Capture the cell that displays the provided text and extract its (X, Y) central coordinate. 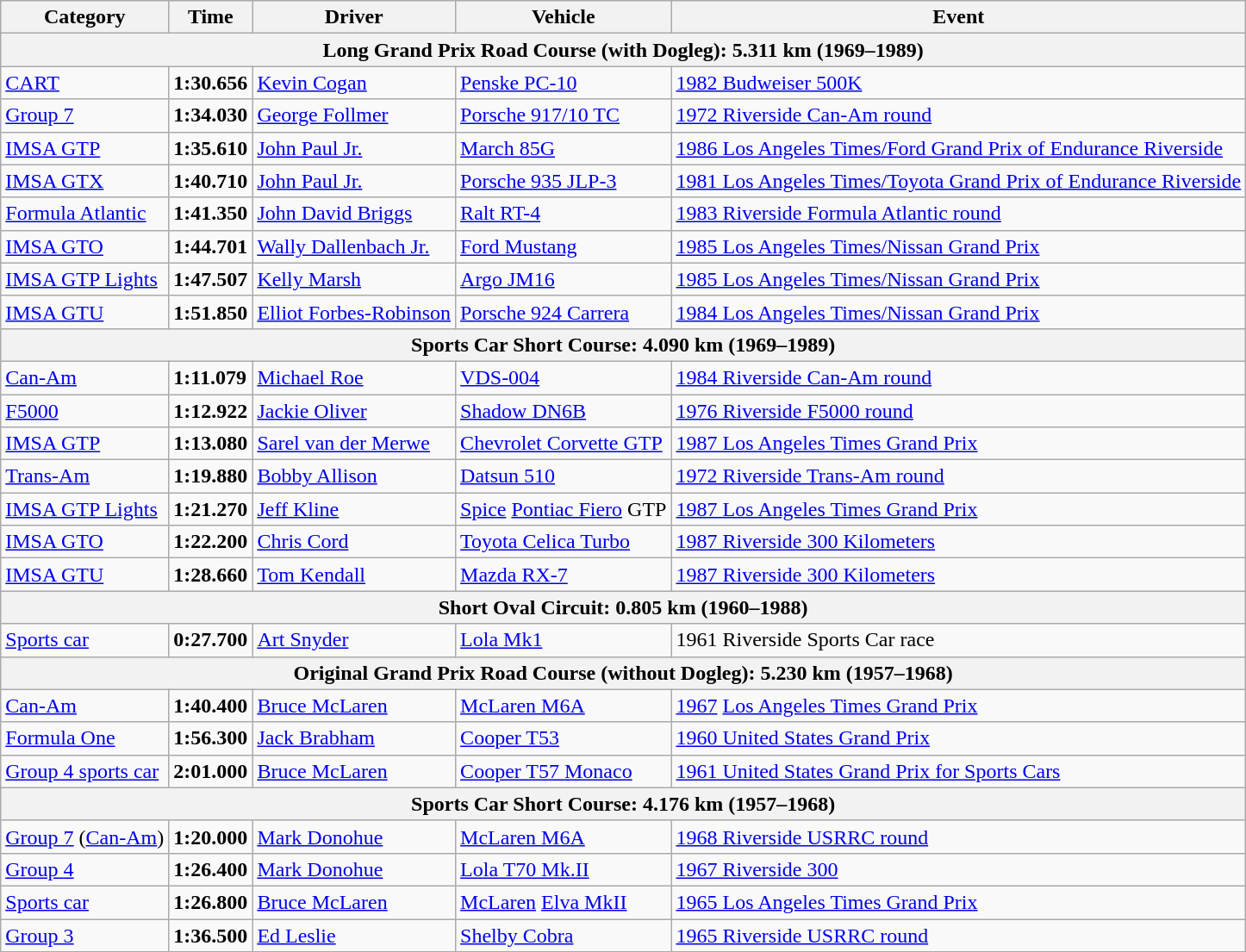
1:41.350 (210, 214)
Jackie Oliver (354, 411)
1983 Riverside Formula Atlantic round (958, 214)
1:56.300 (210, 738)
Bobby Allison (354, 476)
1:26.400 (210, 869)
1:35.610 (210, 148)
Original Grand Prix Road Course (without Dogleg): 5.230 km (1957–1968) (624, 673)
Group 7 (Can-Am) (84, 837)
2:01.000 (210, 771)
Group 7 (84, 115)
Category (84, 17)
1965 Riverside USRRC round (958, 935)
George Follmer (354, 115)
March 85G (564, 148)
Ford Mustang (564, 246)
Group 4 sports car (84, 771)
1981 Los Angeles Times/Toyota Grand Prix of Endurance Riverside (958, 181)
F5000 (84, 411)
Spice Pontiac Fiero GTP (564, 509)
1982 Budweiser 500K (958, 83)
Shadow DN6B (564, 411)
1972 Riverside Can-Am round (958, 115)
Lola T70 Mk.II (564, 869)
1986 Los Angeles Times/Ford Grand Prix of Endurance Riverside (958, 148)
Toyota Celica Turbo (564, 542)
Ed Leslie (354, 935)
Jeff Kline (354, 509)
Group 3 (84, 935)
1:40.400 (210, 706)
Porsche 917/10 TC (564, 115)
1967 Los Angeles Times Grand Prix (958, 706)
1960 United States Grand Prix (958, 738)
1972 Riverside Trans-Am round (958, 476)
Datsun 510 (564, 476)
Sports Car Short Course: 4.090 km (1969–1989) (624, 345)
IMSA GTX (84, 181)
1:19.880 (210, 476)
1:13.080 (210, 444)
1:26.800 (210, 902)
Formula Atlantic (84, 214)
1:34.030 (210, 115)
1:22.200 (210, 542)
1968 Riverside USRRC round (958, 837)
VDS-004 (564, 377)
John David Briggs (354, 214)
1:21.270 (210, 509)
1984 Riverside Can-Am round (958, 377)
1:28.660 (210, 575)
Event (958, 17)
Sarel van der Merwe (354, 444)
1:36.500 (210, 935)
1:12.922 (210, 411)
CART (84, 83)
Michael Roe (354, 377)
McLaren Elva MkII (564, 902)
Trans-Am (84, 476)
1984 Los Angeles Times/Nissan Grand Prix (958, 312)
Shelby Cobra (564, 935)
1:40.710 (210, 181)
Elliot Forbes-Robinson (354, 312)
Argo JM16 (564, 279)
Tom Kendall (354, 575)
Vehicle (564, 17)
Lola Mk1 (564, 640)
1:51.850 (210, 312)
Cooper T57 Monaco (564, 771)
0:27.700 (210, 640)
1:11.079 (210, 377)
Kevin Cogan (354, 83)
Penske PC-10 (564, 83)
Driver (354, 17)
1:44.701 (210, 246)
Time (210, 17)
Porsche 924 Carrera (564, 312)
1976 Riverside F5000 round (958, 411)
Mazda RX-7 (564, 575)
Wally Dallenbach Jr. (354, 246)
1:20.000 (210, 837)
Chris Cord (354, 542)
Group 4 (84, 869)
Porsche 935 JLP-3 (564, 181)
Kelly Marsh (354, 279)
1:30.656 (210, 83)
Ralt RT-4 (564, 214)
1965 Los Angeles Times Grand Prix (958, 902)
1:47.507 (210, 279)
Long Grand Prix Road Course (with Dogleg): 5.311 km (1969–1989) (624, 50)
1961 Riverside Sports Car race (958, 640)
1961 United States Grand Prix for Sports Cars (958, 771)
Cooper T53 (564, 738)
Jack Brabham (354, 738)
Chevrolet Corvette GTP (564, 444)
1967 Riverside 300 (958, 869)
Short Oval Circuit: 0.805 km (1960–1988) (624, 607)
Art Snyder (354, 640)
Sports Car Short Course: 4.176 km (1957–1968) (624, 804)
Formula One (84, 738)
